For the text-containing cell, return its midpoint in [x, y] coordinate format. 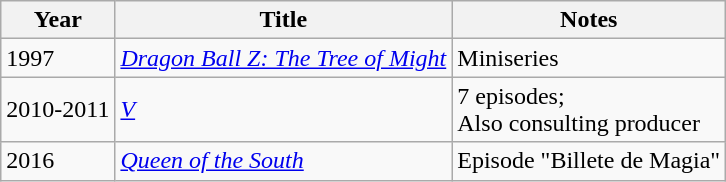
1997 [58, 58]
Notes [589, 20]
Episode "Billete de Magia" [589, 161]
2010-2011 [58, 110]
V [284, 110]
Title [284, 20]
2016 [58, 161]
7 episodes;Also consulting producer [589, 110]
Year [58, 20]
Dragon Ball Z: The Tree of Might [284, 58]
Queen of the South [284, 161]
Miniseries [589, 58]
